Locate the cell with the specified text and output its (x, y) center coordinate. 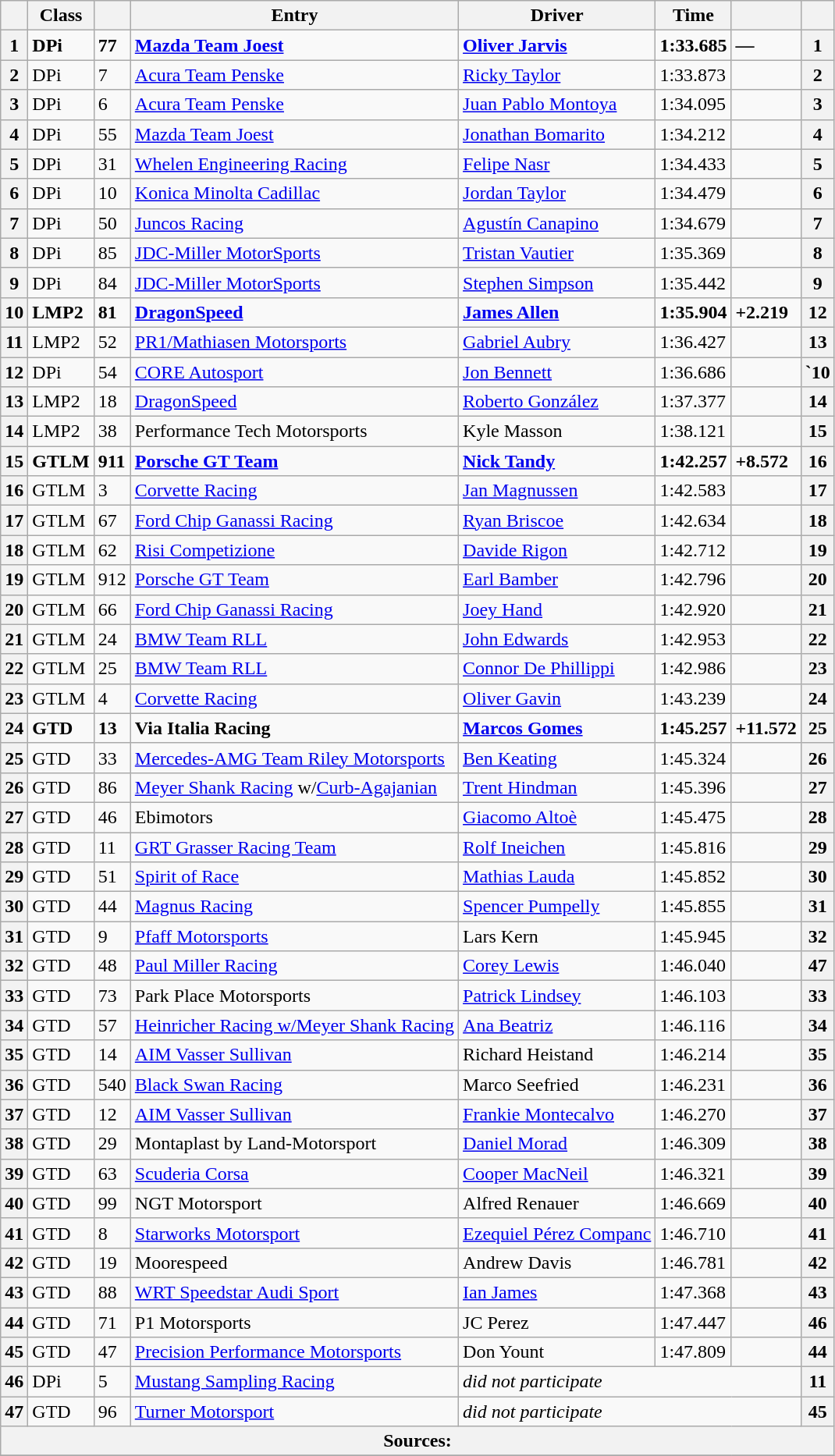
Ana Beatriz (557, 1025)
Scuderia Corsa (294, 1174)
Turner Motorsport (294, 1412)
Performance Tech Motorsports (294, 431)
Patrick Lindsey (557, 996)
1:46.710 (693, 1233)
1:36.686 (693, 372)
Felipe Nasr (557, 164)
55 (112, 134)
Mustang Sampling Racing (294, 1382)
1:33.873 (693, 75)
Roberto González (557, 402)
Corey Lewis (557, 966)
John Edwards (557, 639)
Magnus Racing (294, 907)
1:42.953 (693, 639)
911 (112, 461)
+11.572 (766, 728)
1:42.712 (693, 550)
+2.219 (766, 312)
48 (112, 966)
Ezequiel Pérez Companc (557, 1233)
81 (112, 312)
1:42.796 (693, 580)
Juan Pablo Montoya (557, 105)
1:45.475 (693, 817)
52 (112, 342)
1:46.309 (693, 1144)
Tristan Vautier (557, 253)
Jordan Taylor (557, 194)
Don Yount (557, 1352)
1:45.257 (693, 728)
1:45.945 (693, 936)
50 (112, 223)
1:42.257 (693, 461)
1:38.121 (693, 431)
Time (693, 16)
86 (112, 787)
1:35.904 (693, 312)
Spencer Pumpelly (557, 907)
Kyle Masson (557, 431)
1:46.781 (693, 1262)
Precision Performance Motorsports (294, 1352)
54 (112, 372)
912 (112, 580)
1:42.583 (693, 491)
63 (112, 1174)
Frankie Montecalvo (557, 1114)
1:34.679 (693, 223)
`10 (818, 372)
1:47.447 (693, 1323)
Jon Bennett (557, 372)
Mathias Lauda (557, 877)
— (766, 45)
1:35.369 (693, 253)
1:46.103 (693, 996)
99 (112, 1203)
Rolf Ineichen (557, 847)
Driver (557, 16)
1:47.368 (693, 1292)
Giacomo Altoè (557, 817)
1:46.669 (693, 1203)
PR1/Mathiasen Motorsports (294, 342)
1:35.442 (693, 282)
Sources: (418, 1441)
Ricky Taylor (557, 75)
Richard Heistand (557, 1055)
1:34.479 (693, 194)
57 (112, 1025)
Alfred Renauer (557, 1203)
Park Place Motorsports (294, 996)
1:42.986 (693, 669)
67 (112, 520)
Spirit of Race (294, 877)
51 (112, 877)
1:46.270 (693, 1114)
1:42.920 (693, 609)
Mercedes-AMG Team Riley Motorsports (294, 758)
Montaplast by Land-Motorsport (294, 1144)
Connor De Phillippi (557, 669)
62 (112, 550)
Joey Hand (557, 609)
Risi Competizione (294, 550)
1:47.809 (693, 1352)
Juncos Racing (294, 223)
Lars Kern (557, 936)
77 (112, 45)
Moorespeed (294, 1262)
1:45.396 (693, 787)
Jan Magnussen (557, 491)
84 (112, 282)
Pfaff Motorsports (294, 936)
Davide Rigon (557, 550)
Ben Keating (557, 758)
1:34.095 (693, 105)
1:45.852 (693, 877)
Gabriel Aubry (557, 342)
96 (112, 1412)
Heinricher Racing w/Meyer Shank Racing (294, 1025)
1:46.116 (693, 1025)
James Allen (557, 312)
P1 Motorsports (294, 1323)
88 (112, 1292)
1:34.433 (693, 164)
Black Swan Racing (294, 1085)
Nick Tandy (557, 461)
Trent Hindman (557, 787)
1:46.214 (693, 1055)
Daniel Morad (557, 1144)
Cooper MacNeil (557, 1174)
Oliver Jarvis (557, 45)
1:36.427 (693, 342)
1:34.212 (693, 134)
73 (112, 996)
1:45.324 (693, 758)
66 (112, 609)
+8.572 (766, 461)
WRT Speedstar Audi Sport (294, 1292)
Oliver Gavin (557, 698)
Starworks Motorsport (294, 1233)
540 (112, 1085)
85 (112, 253)
1:45.855 (693, 907)
Via Italia Racing (294, 728)
1:46.231 (693, 1085)
Whelen Engineering Racing (294, 164)
1:37.377 (693, 402)
1:43.239 (693, 698)
1:45.816 (693, 847)
Marcos Gomes (557, 728)
NGT Motorsport (294, 1203)
Earl Bamber (557, 580)
71 (112, 1323)
Paul Miller Racing (294, 966)
Andrew Davis (557, 1262)
Class (61, 16)
Meyer Shank Racing w/Curb-Agajanian (294, 787)
Agustín Canapino (557, 223)
Ryan Briscoe (557, 520)
Entry (294, 16)
Stephen Simpson (557, 282)
Ebimotors (294, 817)
JC Perez (557, 1323)
1:33.685 (693, 45)
Konica Minolta Cadillac (294, 194)
1:42.634 (693, 520)
Ian James (557, 1292)
1:46.040 (693, 966)
CORE Autosport (294, 372)
1:46.321 (693, 1174)
Marco Seefried (557, 1085)
Jonathan Bomarito (557, 134)
GRT Grasser Racing Team (294, 847)
